From the cell containing the given text, extract its center point as (X, Y) coordinate. 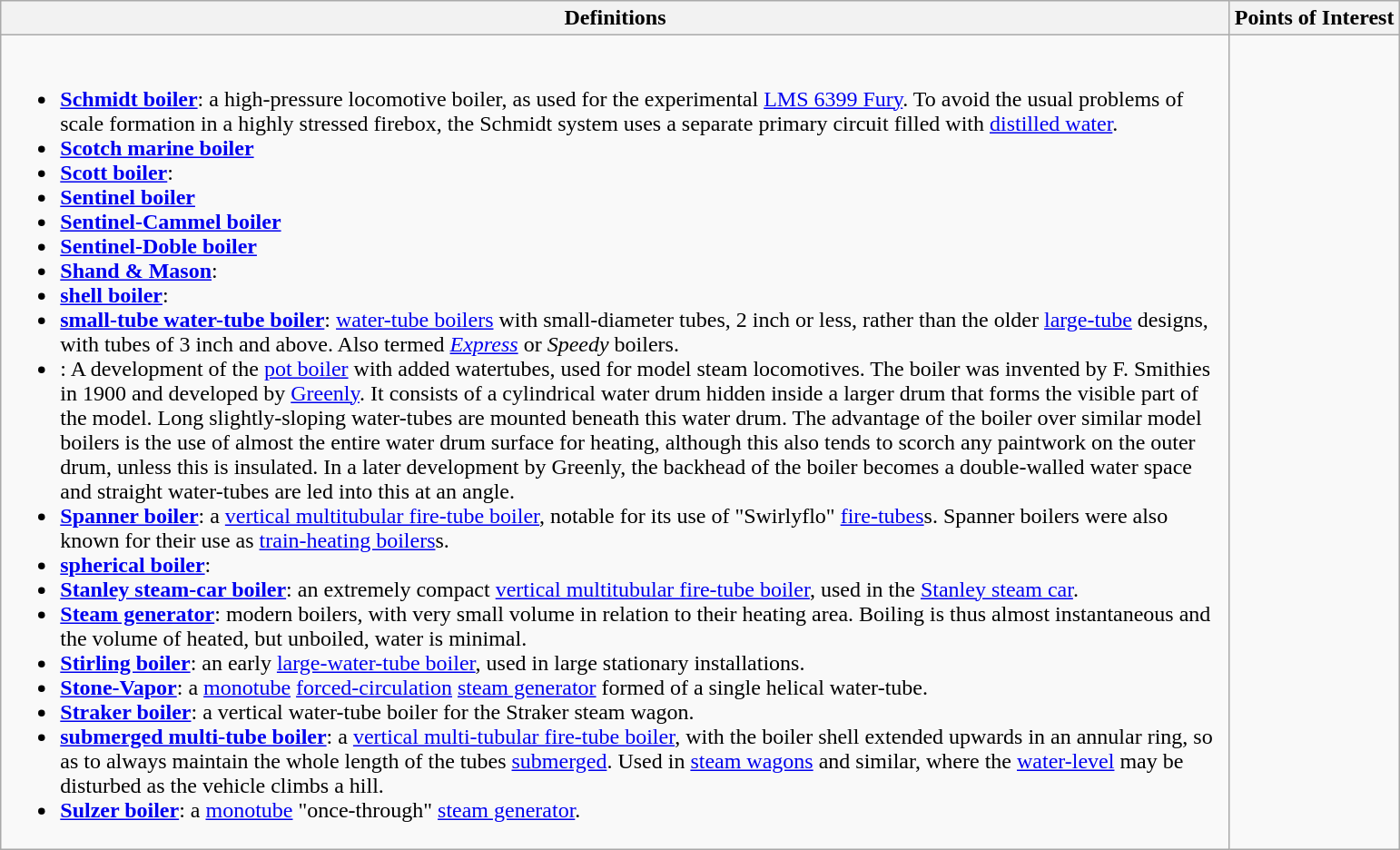
Points of Interest (1315, 18)
Definitions (616, 18)
